From the cell containing the given text, extract its center point as (x, y) coordinate. 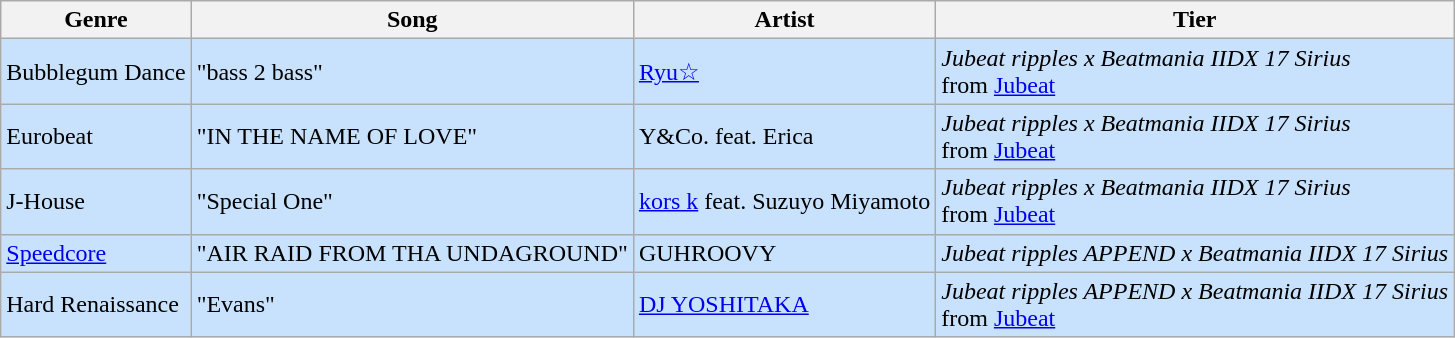
"Special One" (412, 202)
J-House (96, 202)
Song (412, 20)
Speedcore (96, 253)
Ryu☆ (784, 72)
"bass 2 bass" (412, 72)
DJ YOSHITAKA (784, 304)
kors k feat. Suzuyo Miyamoto (784, 202)
Jubeat ripples APPEND x Beatmania IIDX 17 Sirius (1195, 253)
Tier (1195, 20)
Eurobeat (96, 136)
Y&Co. feat. Erica (784, 136)
Genre (96, 20)
Hard Renaissance (96, 304)
Artist (784, 20)
Bubblegum Dance (96, 72)
Jubeat ripples APPEND x Beatmania IIDX 17 Siriusfrom Jubeat (1195, 304)
GUHROOVY (784, 253)
"Evans" (412, 304)
"AIR RAID FROM THA UNDAGROUND" (412, 253)
"IN THE NAME OF LOVE" (412, 136)
